Identify which cell holds the provided text, then report its (X, Y) central coordinate. 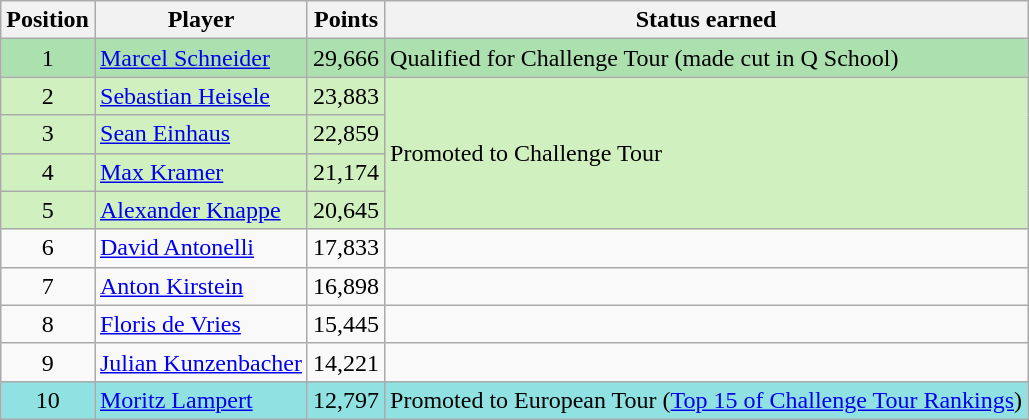
23,883 (346, 96)
Sean Einhaus (200, 134)
Sebastian Heisele (200, 96)
Anton Kirstein (200, 286)
1 (48, 58)
16,898 (346, 286)
17,833 (346, 248)
3 (48, 134)
David Antonelli (200, 248)
9 (48, 362)
15,445 (346, 324)
12,797 (346, 400)
2 (48, 96)
8 (48, 324)
6 (48, 248)
Julian Kunzenbacher (200, 362)
Moritz Lampert (200, 400)
Floris de Vries (200, 324)
29,666 (346, 58)
Marcel Schneider (200, 58)
Qualified for Challenge Tour (made cut in Q School) (706, 58)
Max Kramer (200, 172)
22,859 (346, 134)
4 (48, 172)
10 (48, 400)
Status earned (706, 20)
Player (200, 20)
20,645 (346, 210)
Alexander Knappe (200, 210)
Promoted to European Tour (Top 15 of Challenge Tour Rankings) (706, 400)
7 (48, 286)
21,174 (346, 172)
Position (48, 20)
5 (48, 210)
Promoted to Challenge Tour (706, 153)
Points (346, 20)
14,221 (346, 362)
